Determine the (X, Y) coordinate at the center of the cell enclosing the given text.  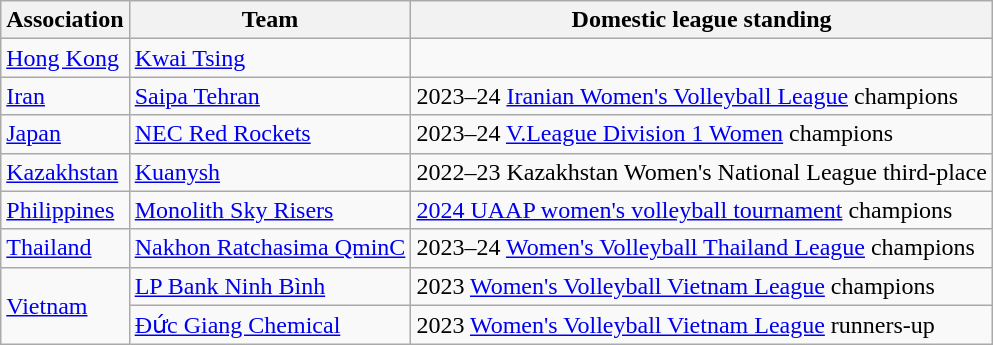
Vietnam (65, 306)
Association (65, 20)
Japan (65, 134)
Saipa Tehran (270, 96)
Thailand (65, 248)
2022–23 Kazakhstan Women's National League third-place (702, 172)
2023 Women's Volleyball Vietnam League champions (702, 286)
Kuanysh (270, 172)
Đức Giang Chemical (270, 325)
Domestic league standing (702, 20)
2023–24 V.League Division 1 Women champions (702, 134)
Hong Kong (65, 58)
NEC Red Rockets (270, 134)
Nakhon Ratchasima QminC (270, 248)
Monolith Sky Risers (270, 210)
Kwai Tsing (270, 58)
Kazakhstan (65, 172)
2023 Women's Volleyball Vietnam League runners-up (702, 325)
Iran (65, 96)
Philippines (65, 210)
2023–24 Women's Volleyball Thailand League champions (702, 248)
2023–24 Iranian Women's Volleyball League champions (702, 96)
Team (270, 20)
2024 UAAP women's volleyball tournament champions (702, 210)
LP Bank Ninh Bình (270, 286)
